Identify which cell holds the provided text, then report its [X, Y] central coordinate. 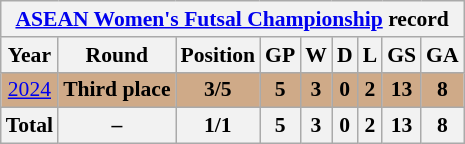
Position [218, 55]
Third place [116, 90]
3/5 [218, 90]
2024 [30, 90]
Round [116, 55]
ASEAN Women's Futsal Championship record [232, 19]
Year [30, 55]
L [370, 55]
1/1 [218, 126]
Total [30, 126]
GP [280, 55]
– [116, 126]
GS [402, 55]
D [345, 55]
GA [442, 55]
W [316, 55]
